Search for the cell housing the specified text and yield its [x, y] center coordinate. 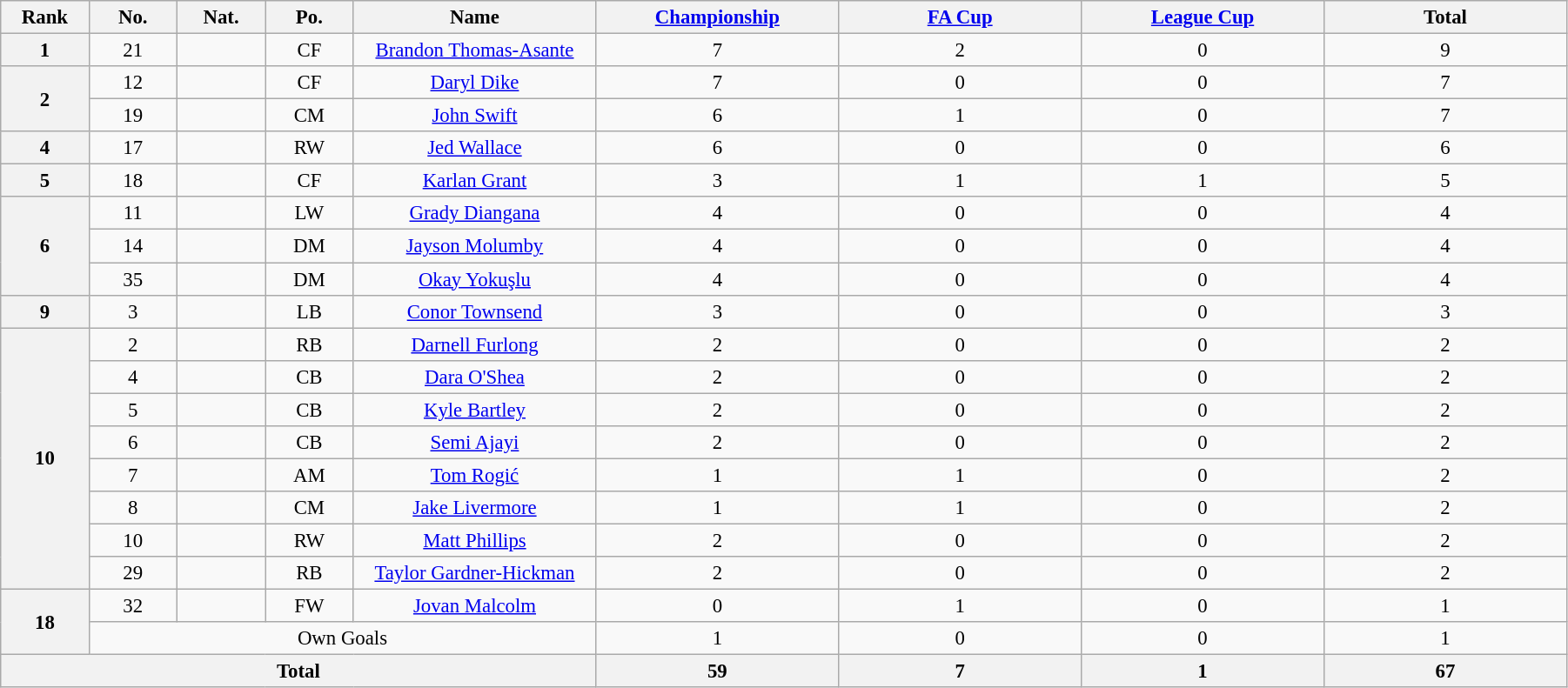
Jovan Malcolm [475, 606]
John Swift [475, 116]
Championship [717, 17]
Conor Townsend [475, 311]
Po. [310, 17]
LW [310, 213]
Kyle Bartley [475, 410]
Name [475, 17]
Semi Ajayi [475, 443]
32 [132, 606]
Grady Diangana [475, 213]
FA Cup [961, 17]
Jed Wallace [475, 148]
Own Goals [343, 638]
Dara O'Shea [475, 377]
No. [132, 17]
8 [132, 508]
Tom Rogić [475, 475]
35 [132, 279]
Karlan Grant [475, 181]
67 [1444, 671]
Taylor Gardner-Hickman [475, 573]
FW [310, 606]
Matt Phillips [475, 540]
Darnell Furlong [475, 344]
11 [132, 213]
17 [132, 148]
21 [132, 50]
Daryl Dike [475, 83]
Rank [45, 17]
Jayson Molumby [475, 246]
Okay Yokuşlu [475, 279]
AM [310, 475]
LB [310, 311]
29 [132, 573]
12 [132, 83]
19 [132, 116]
14 [132, 246]
Brandon Thomas-Asante [475, 50]
Nat. [221, 17]
Jake Livermore [475, 508]
59 [717, 671]
League Cup [1203, 17]
